Search for the cell housing the specified text and yield its (X, Y) center coordinate. 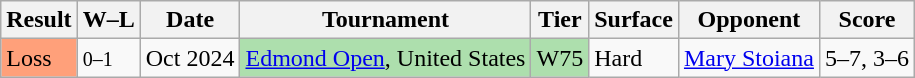
Mary Stoiana (748, 58)
Opponent (748, 20)
5–7, 3–6 (866, 58)
W75 (560, 58)
Hard (634, 58)
Surface (634, 20)
Edmond Open, United States (386, 58)
W–L (108, 20)
Tournament (386, 20)
Date (190, 20)
Score (866, 20)
Oct 2024 (190, 58)
Loss (39, 58)
Result (39, 20)
Tier (560, 20)
0–1 (108, 58)
